From the cell containing the given text, extract its center point as (x, y) coordinate. 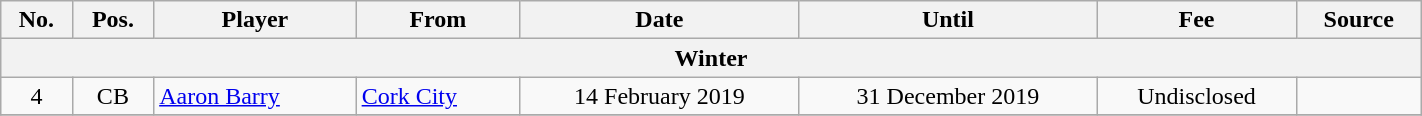
From (438, 20)
CB (113, 96)
Source (1358, 20)
Cork City (438, 96)
Fee (1196, 20)
Until (948, 20)
Date (660, 20)
Winter (711, 58)
4 (36, 96)
Aaron Barry (255, 96)
No. (36, 20)
Pos. (113, 20)
Player (255, 20)
Undisclosed (1196, 96)
14 February 2019 (660, 96)
31 December 2019 (948, 96)
